Provide the (x, y) coordinate of the cell's center where the given text is located.  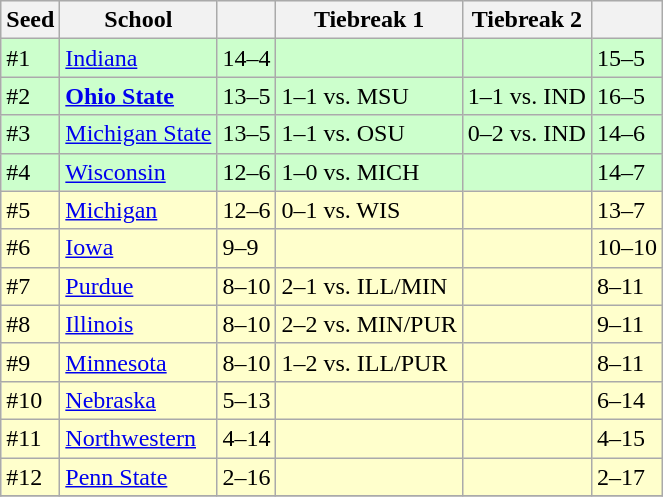
#2 (30, 96)
16–5 (626, 96)
1–1 vs. MSU (369, 96)
Northwestern (138, 438)
Michigan (138, 210)
#11 (30, 438)
0–2 vs. IND (526, 134)
1–0 vs. MICH (369, 172)
Penn State (138, 477)
14–4 (246, 58)
Indiana (138, 58)
14–6 (626, 134)
0–1 vs. WIS (369, 210)
4–14 (246, 438)
9–11 (626, 324)
#3 (30, 134)
13–7 (626, 210)
Illinois (138, 324)
Minnesota (138, 362)
Iowa (138, 248)
Ohio State (138, 96)
6–14 (626, 400)
1–2 vs. ILL/PUR (369, 362)
Tiebreak 2 (526, 20)
10–10 (626, 248)
5–13 (246, 400)
Purdue (138, 286)
#12 (30, 477)
#9 (30, 362)
2–17 (626, 477)
2–2 vs. MIN/PUR (369, 324)
1–1 vs. OSU (369, 134)
14–7 (626, 172)
2–1 vs. ILL/MIN (369, 286)
2–16 (246, 477)
School (138, 20)
Nebraska (138, 400)
#6 (30, 248)
4–15 (626, 438)
15–5 (626, 58)
Seed (30, 20)
#10 (30, 400)
#4 (30, 172)
Wisconsin (138, 172)
#5 (30, 210)
1–1 vs. IND (526, 96)
Tiebreak 1 (369, 20)
Michigan State (138, 134)
#8 (30, 324)
#7 (30, 286)
9–9 (246, 248)
#1 (30, 58)
